Scan for the cell matching the given text and deliver its (x, y) coordinate at center. 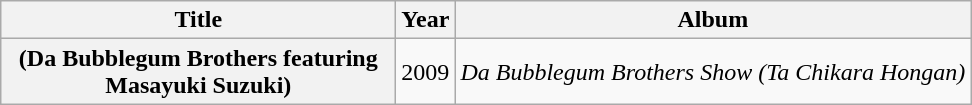
Da Bubblegum Brothers Show (Ta Chikara Hongan) (713, 72)
Title (198, 20)
Album (713, 20)
(Da Bubblegum Brothers featuring Masayuki Suzuki) (198, 72)
2009 (426, 72)
Year (426, 20)
